Pinpoint the cell where the given text exists, returning its (X, Y) midpoint coordinate. 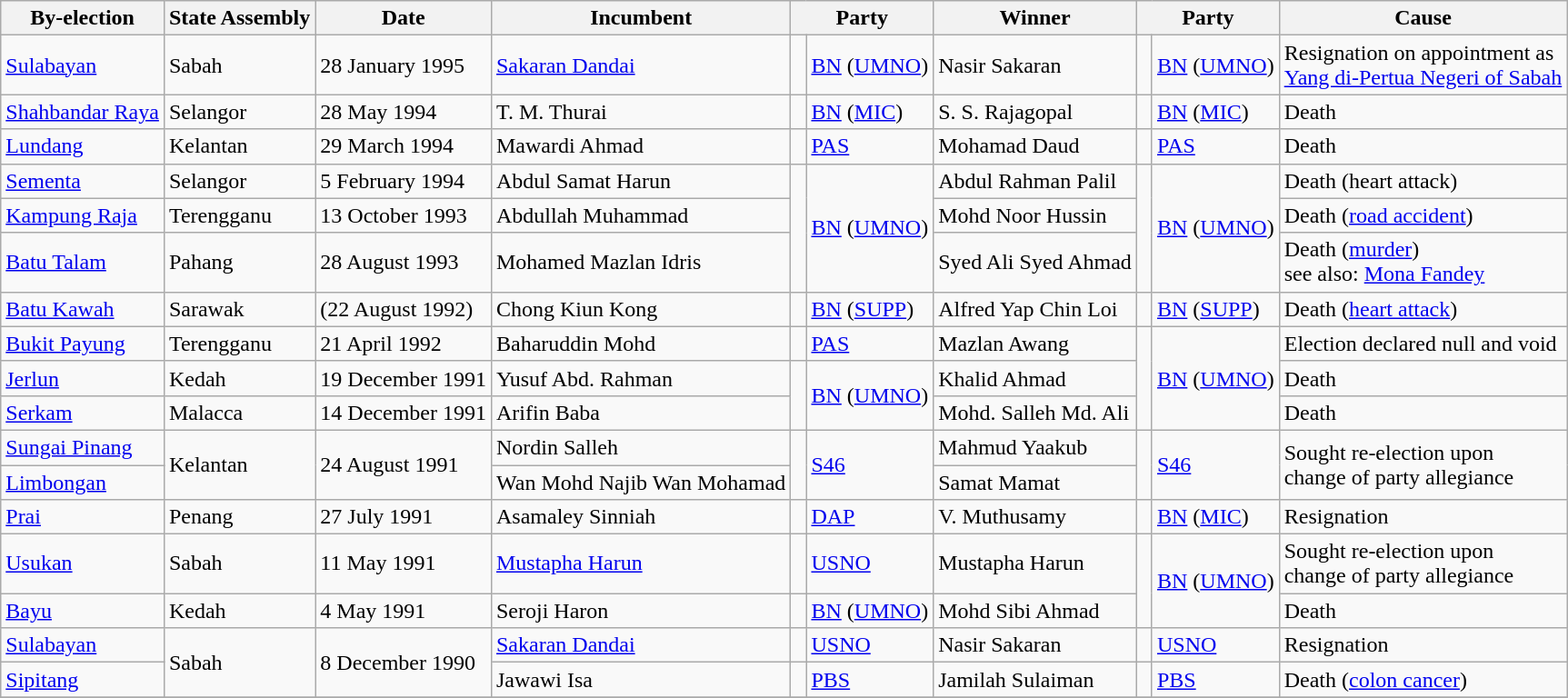
24 August 1991 (404, 464)
Abdul Samat Harun (640, 181)
T. M. Thurai (640, 112)
Syed Ali Syed Ahmad (1035, 262)
Bayu (83, 611)
Shahbandar Raya (83, 112)
Lundang (83, 146)
Kampung Raja (83, 215)
Batu Kawah (83, 309)
Incumbent (640, 18)
Bukit Payung (83, 344)
Mawardi Ahmad (640, 146)
Usukan (83, 563)
Death (colon cancer) (1423, 680)
Sementa (83, 181)
Limbongan (83, 483)
28 May 1994 (404, 112)
(22 August 1992) (404, 309)
4 May 1991 (404, 611)
Jawawi Isa (640, 680)
11 May 1991 (404, 563)
Yusuf Abd. Rahman (640, 378)
Jerlun (83, 378)
Election declared null and void (1423, 344)
21 April 1992 (404, 344)
8 December 1990 (404, 663)
Seroji Haron (640, 611)
28 January 1995 (404, 65)
Sarawak (239, 309)
Samat Mamat (1035, 483)
Cause (1423, 18)
Asamaley Sinniah (640, 517)
Abdul Rahman Palil (1035, 181)
Arifin Baba (640, 413)
Mohd. Salleh Md. Ali (1035, 413)
Pahang (239, 262)
State Assembly (239, 18)
Resignation on appointment as Yang di-Pertua Negeri of Sabah (1423, 65)
Mazlan Awang (1035, 344)
By-election (83, 18)
Baharuddin Mohd (640, 344)
Penang (239, 517)
S. S. Rajagopal (1035, 112)
19 December 1991 (404, 378)
Death (murder) see also: Mona Fandey (1423, 262)
Sungai Pinang (83, 447)
13 October 1993 (404, 215)
Mohd Sibi Ahmad (1035, 611)
Death (road accident) (1423, 215)
DAP (870, 517)
Prai (83, 517)
Date (404, 18)
Mohamad Daud (1035, 146)
Mohamed Mazlan Idris (640, 262)
14 December 1991 (404, 413)
27 July 1991 (404, 517)
Chong Kiun Kong (640, 309)
Jamilah Sulaiman (1035, 680)
Abdullah Muhammad (640, 215)
28 August 1993 (404, 262)
V. Muthusamy (1035, 517)
5 February 1994 (404, 181)
Batu Talam (83, 262)
Malacca (239, 413)
Wan Mohd Najib Wan Mohamad (640, 483)
Sipitang (83, 680)
Alfred Yap Chin Loi (1035, 309)
29 March 1994 (404, 146)
Serkam (83, 413)
Khalid Ahmad (1035, 378)
Winner (1035, 18)
Nordin Salleh (640, 447)
Mahmud Yaakub (1035, 447)
Mohd Noor Hussin (1035, 215)
